Identify which cell holds the provided text, then report its (x, y) central coordinate. 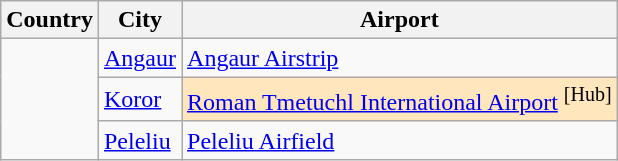
City (140, 20)
Country (50, 20)
Peleliu Airfield (400, 140)
Roman Tmetuchl International Airport [Hub] (400, 100)
Koror (140, 100)
Angaur Airstrip (400, 58)
Airport (400, 20)
Angaur (140, 58)
Peleliu (140, 140)
